Identify which cell holds the provided text, then report its [X, Y] central coordinate. 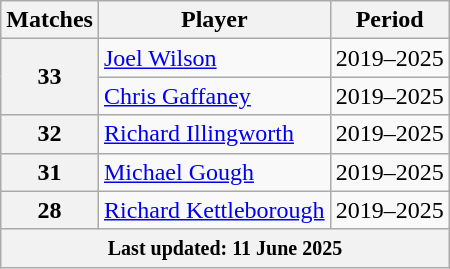
Chris Gaffaney [214, 96]
Joel Wilson [214, 58]
Period [390, 20]
Last updated: 11 June 2025 [225, 248]
Richard Illingworth [214, 134]
Player [214, 20]
Michael Gough [214, 172]
32 [50, 134]
33 [50, 77]
28 [50, 210]
31 [50, 172]
Matches [50, 20]
Richard Kettleborough [214, 210]
